Detect which cell encompasses the target text, then output its (X, Y) center coordinate. 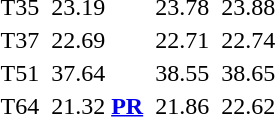
38.55 (182, 73)
22.71 (182, 40)
22.69 (98, 40)
37.64 (98, 73)
